Locate the cell with the specified text and output its [X, Y] center coordinate. 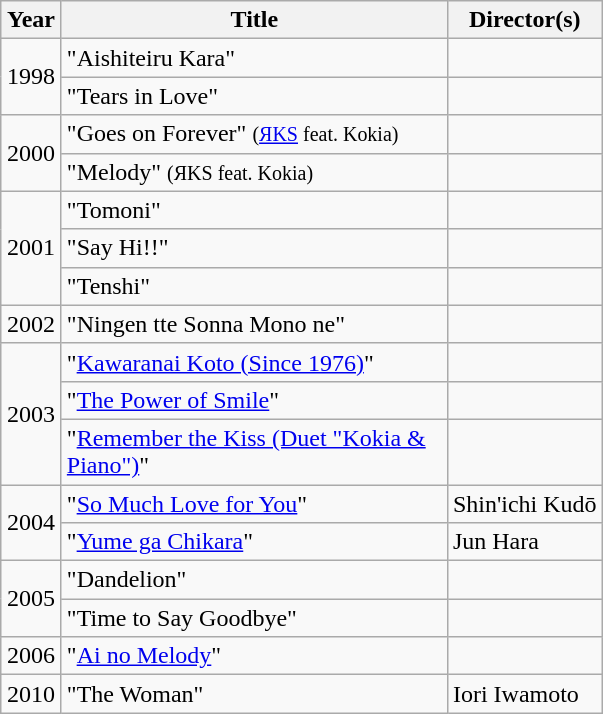
"The Woman" [254, 694]
Shin'ichi Kudō [524, 503]
2004 [32, 522]
"Tenshi" [254, 286]
Title [254, 20]
"Melody" (ЯKS feat. Kokia) [254, 172]
"Time to Say Goodbye" [254, 618]
"Kawaranai Koto (Since 1976)" [254, 362]
"Tomoni" [254, 210]
"The Power of Smile" [254, 400]
"Goes on Forever" (ЯKS feat. Kokia) [254, 134]
Director(s) [524, 20]
2000 [32, 153]
2010 [32, 694]
"Tears in Love" [254, 96]
Iori Iwamoto [524, 694]
Jun Hara [524, 542]
"Aishiteiru Kara" [254, 58]
Year [32, 20]
2003 [32, 414]
2006 [32, 656]
2001 [32, 248]
"Ai no Melody" [254, 656]
"Say Hi!!" [254, 248]
"Dandelion" [254, 580]
2002 [32, 324]
"Yume ga Chikara" [254, 542]
2005 [32, 599]
1998 [32, 77]
"So Much Love for You" [254, 503]
"Ningen tte Sonna Mono ne" [254, 324]
"Remember the Kiss (Duet "Kokia & Piano")" [254, 452]
